For the text-containing cell, return its midpoint in [x, y] coordinate format. 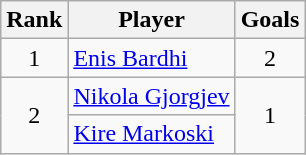
Goals [270, 20]
Enis Bardhi [152, 58]
Kire Markoski [152, 134]
Nikola Gjorgjev [152, 96]
Rank [34, 20]
Player [152, 20]
